Return (X, Y) of the center of cell containing provided text 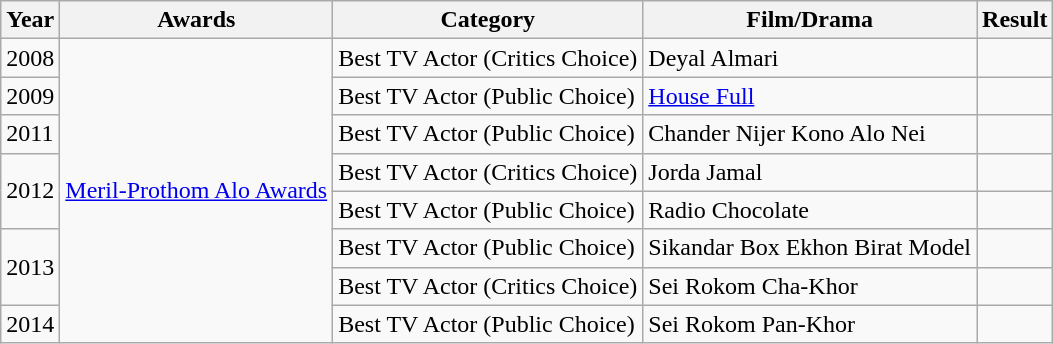
Chander Nijer Kono Alo Nei (810, 134)
Radio Chocolate (810, 210)
Year (30, 20)
Sei Rokom Cha-Khor (810, 286)
Deyal Almari (810, 58)
Meril-Prothom Alo Awards (196, 191)
2014 (30, 324)
2012 (30, 191)
Result (1015, 20)
2008 (30, 58)
Category (488, 20)
2011 (30, 134)
House Full (810, 96)
Jorda Jamal (810, 172)
Sei Rokom Pan-Khor (810, 324)
2009 (30, 96)
Awards (196, 20)
Film/Drama (810, 20)
Sikandar Box Ekhon Birat Model (810, 248)
2013 (30, 267)
